Provide the (X, Y) coordinate of the cell's center where the given text is located.  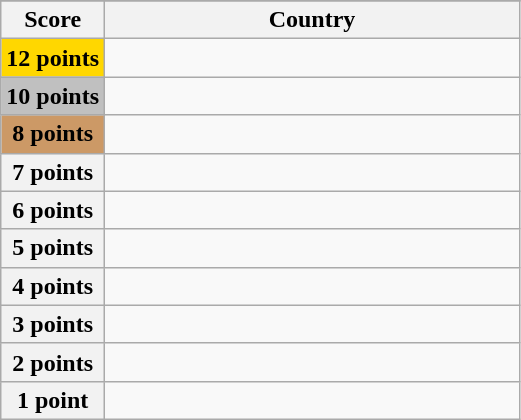
3 points (53, 324)
1 point (53, 400)
6 points (53, 210)
2 points (53, 362)
4 points (53, 286)
10 points (53, 96)
8 points (53, 134)
Score (53, 20)
12 points (53, 58)
Country (312, 20)
5 points (53, 248)
7 points (53, 172)
